From the cell containing the given text, extract its center point as (x, y) coordinate. 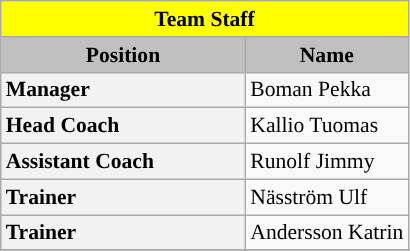
Runolf Jimmy (326, 162)
Name (326, 55)
Boman Pekka (326, 90)
Andersson Katrin (326, 233)
Manager (123, 90)
Assistant Coach (123, 162)
Kallio Tuomas (326, 126)
Head Coach (123, 126)
Team Staff (205, 19)
Position (123, 55)
Näsström Ulf (326, 197)
